Locate the cell with the specified text and output its [x, y] center coordinate. 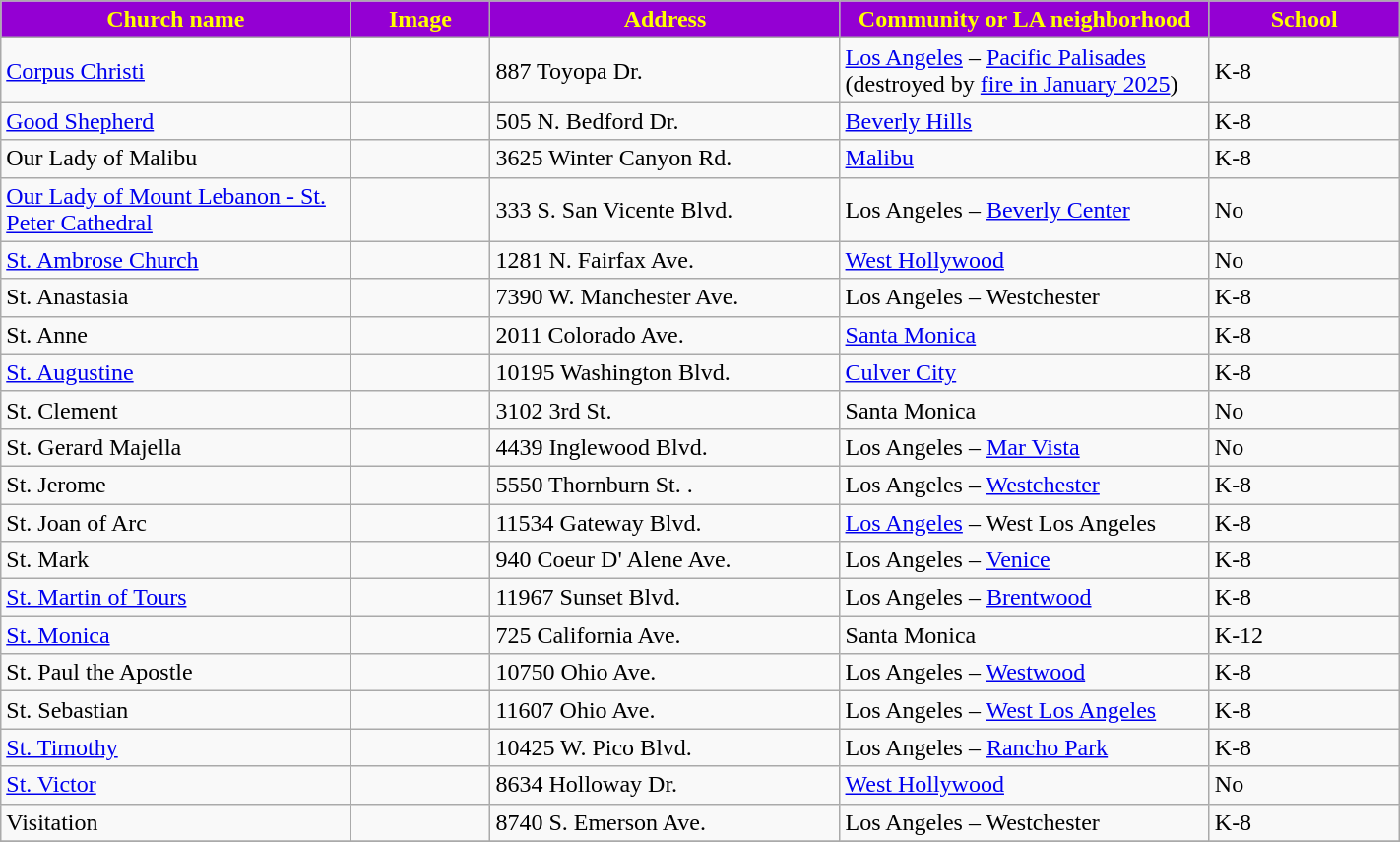
Los Angeles – Venice [1024, 560]
Community or LA neighborhood [1024, 20]
St. Joan of Arc [175, 523]
3102 3rd St. [666, 410]
Los Angeles – Pacific Palisades (destroyed by fire in January 2025) [1024, 71]
Los Angeles – Westwood [1024, 673]
St. Gerard Majella [175, 447]
2011 Colorado Ave. [666, 335]
725 California Ave. [666, 635]
Corpus Christi [175, 71]
School [1304, 20]
Culver City [1024, 372]
Address [666, 20]
St. Clement [175, 410]
Visitation [175, 822]
333 S. San Vicente Blvd. [666, 209]
10195 Washington Blvd. [666, 372]
St. Augustine [175, 372]
4439 Inglewood Blvd. [666, 447]
St. Anne [175, 335]
St. Sebastian [175, 710]
Los Angeles – Brentwood [1024, 598]
8740 S. Emerson Ave. [666, 822]
940 Coeur D' Alene Ave. [666, 560]
St. Paul the Apostle [175, 673]
Los Angeles – Rancho Park [1024, 747]
St. Jerome [175, 485]
Good Shepherd [175, 121]
11534 Gateway Blvd. [666, 523]
11967 Sunset Blvd. [666, 598]
1281 N. Fairfax Ave. [666, 260]
3625 Winter Canyon Rd. [666, 159]
St. Anastasia [175, 297]
887 Toyopa Dr. [666, 71]
10750 Ohio Ave. [666, 673]
5550 Thornburn St. . [666, 485]
Los Angeles – Beverly Center [1024, 209]
Our Lady of Mount Lebanon - St. Peter Cathedral [175, 209]
K-12 [1304, 635]
505 N. Bedford Dr. [666, 121]
St. Ambrose Church [175, 260]
8634 Holloway Dr. [666, 785]
St. Victor [175, 785]
Our Lady of Malibu [175, 159]
Image [420, 20]
St. Mark [175, 560]
11607 Ohio Ave. [666, 710]
Malibu [1024, 159]
Church name [175, 20]
St. Timothy [175, 747]
St. Monica [175, 635]
Beverly Hills [1024, 121]
10425 W. Pico Blvd. [666, 747]
7390 W. Manchester Ave. [666, 297]
St. Martin of Tours [175, 598]
Los Angeles – Mar Vista [1024, 447]
